Capture the cell that displays the provided text and extract its [x, y] central coordinate. 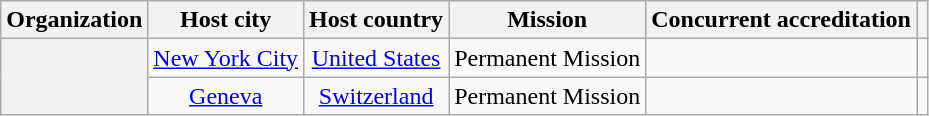
Mission [548, 20]
Host country [376, 20]
Host city [226, 20]
Geneva [226, 96]
Switzerland [376, 96]
New York City [226, 58]
Concurrent accreditation [782, 20]
United States [376, 58]
Organization [74, 20]
